From the cell containing the given text, extract its center point as [x, y] coordinate. 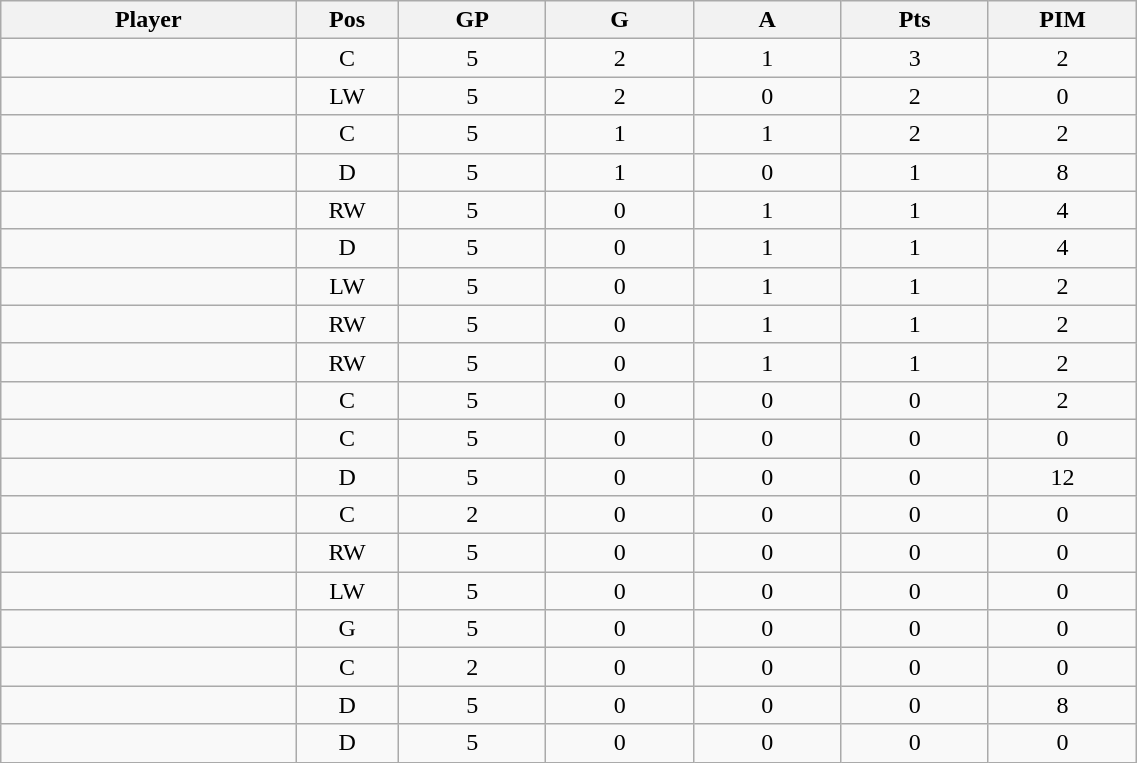
Pts [914, 20]
Player [148, 20]
A [766, 20]
3 [914, 58]
PIM [1062, 20]
GP [472, 20]
Pos [348, 20]
12 [1062, 477]
